Capture the cell that displays the provided text and extract its [x, y] central coordinate. 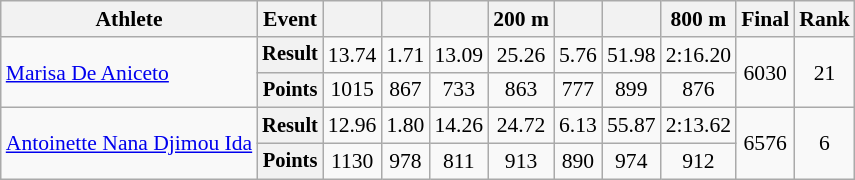
24.72 [521, 126]
912 [698, 162]
2:13.62 [698, 126]
Event [290, 19]
863 [521, 90]
733 [458, 90]
Antoinette Nana Djimou Ida [129, 144]
1015 [352, 90]
Marisa De Aniceto [129, 72]
800 m [698, 19]
25.26 [521, 55]
777 [578, 90]
Rank [824, 19]
1.71 [405, 55]
913 [521, 162]
51.98 [632, 55]
55.87 [632, 126]
6030 [765, 72]
899 [632, 90]
867 [405, 90]
13.74 [352, 55]
6576 [765, 144]
811 [458, 162]
21 [824, 72]
876 [698, 90]
974 [632, 162]
6.13 [578, 126]
1.80 [405, 126]
6 [824, 144]
200 m [521, 19]
14.26 [458, 126]
5.76 [578, 55]
Final [765, 19]
12.96 [352, 126]
978 [405, 162]
Athlete [129, 19]
890 [578, 162]
2:16.20 [698, 55]
1130 [352, 162]
13.09 [458, 55]
